Pinpoint the cell where the given text exists, returning its [x, y] midpoint coordinate. 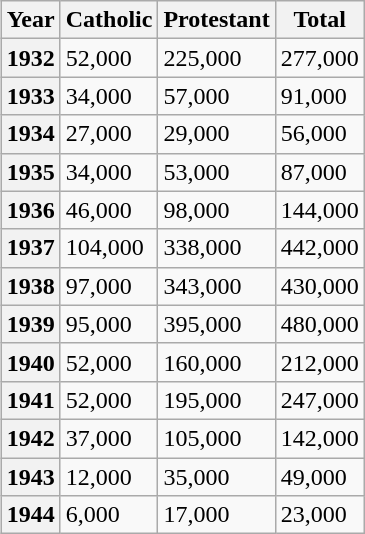
247,000 [320, 400]
1938 [30, 286]
1941 [30, 400]
49,000 [320, 477]
480,000 [320, 324]
442,000 [320, 248]
98,000 [216, 210]
Catholic [109, 20]
97,000 [109, 286]
17,000 [216, 515]
277,000 [320, 58]
195,000 [216, 400]
35,000 [216, 477]
1935 [30, 172]
225,000 [216, 58]
212,000 [320, 362]
1937 [30, 248]
56,000 [320, 134]
29,000 [216, 134]
57,000 [216, 96]
160,000 [216, 362]
37,000 [109, 438]
27,000 [109, 134]
12,000 [109, 477]
Protestant [216, 20]
395,000 [216, 324]
1944 [30, 515]
46,000 [109, 210]
95,000 [109, 324]
104,000 [109, 248]
91,000 [320, 96]
343,000 [216, 286]
6,000 [109, 515]
87,000 [320, 172]
Year [30, 20]
53,000 [216, 172]
1936 [30, 210]
1943 [30, 477]
430,000 [320, 286]
1939 [30, 324]
105,000 [216, 438]
1942 [30, 438]
1934 [30, 134]
1933 [30, 96]
338,000 [216, 248]
144,000 [320, 210]
23,000 [320, 515]
Total [320, 20]
142,000 [320, 438]
1940 [30, 362]
1932 [30, 58]
